Return the [x, y] coordinate for the center point of the cell that contains the specified text.  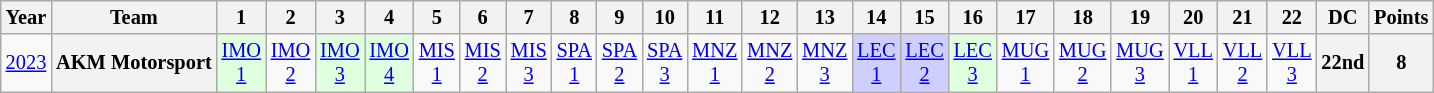
15 [924, 17]
MIS1 [437, 63]
6 [483, 17]
SPA3 [664, 63]
14 [876, 17]
11 [714, 17]
20 [1194, 17]
DC [1342, 17]
4 [388, 17]
9 [620, 17]
21 [1242, 17]
IMO1 [242, 63]
MNZ3 [824, 63]
Year [26, 17]
MIS2 [483, 63]
MUG2 [1082, 63]
Team [134, 17]
22nd [1342, 63]
16 [973, 17]
VLL3 [1292, 63]
MUG1 [1026, 63]
13 [824, 17]
VLL2 [1242, 63]
MUG3 [1140, 63]
Points [1401, 17]
10 [664, 17]
19 [1140, 17]
LEC3 [973, 63]
12 [770, 17]
SPA2 [620, 63]
17 [1026, 17]
MNZ1 [714, 63]
VLL1 [1194, 63]
MIS3 [529, 63]
7 [529, 17]
3 [340, 17]
22 [1292, 17]
2023 [26, 63]
2 [290, 17]
1 [242, 17]
5 [437, 17]
AKM Motorsport [134, 63]
MNZ2 [770, 63]
IMO3 [340, 63]
18 [1082, 17]
IMO2 [290, 63]
LEC1 [876, 63]
LEC2 [924, 63]
SPA1 [574, 63]
IMO4 [388, 63]
